For the text-containing cell, return its midpoint in (X, Y) coordinate format. 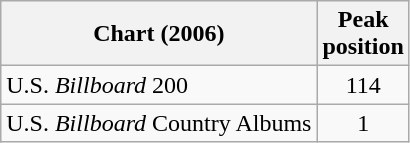
U.S. Billboard Country Albums (159, 123)
1 (363, 123)
U.S. Billboard 200 (159, 85)
Chart (2006) (159, 34)
Peakposition (363, 34)
114 (363, 85)
